Provide the (x, y) coordinate of the cell's center where the given text is located.  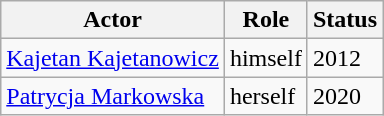
Kajetan Kajetanowicz (113, 58)
2012 (344, 58)
Actor (113, 20)
Role (266, 20)
Status (344, 20)
2020 (344, 96)
Patrycja Markowska (113, 96)
himself (266, 58)
herself (266, 96)
